Provide the (X, Y) coordinate of the cell's center where the given text is located.  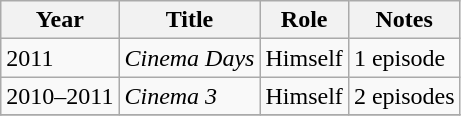
Cinema Days (190, 58)
Cinema 3 (190, 96)
1 episode (404, 58)
Title (190, 20)
Notes (404, 20)
2010–2011 (60, 96)
Year (60, 20)
2 episodes (404, 96)
Role (304, 20)
2011 (60, 58)
